Output the (x, y) coordinate of the center of the cell containing the given text.  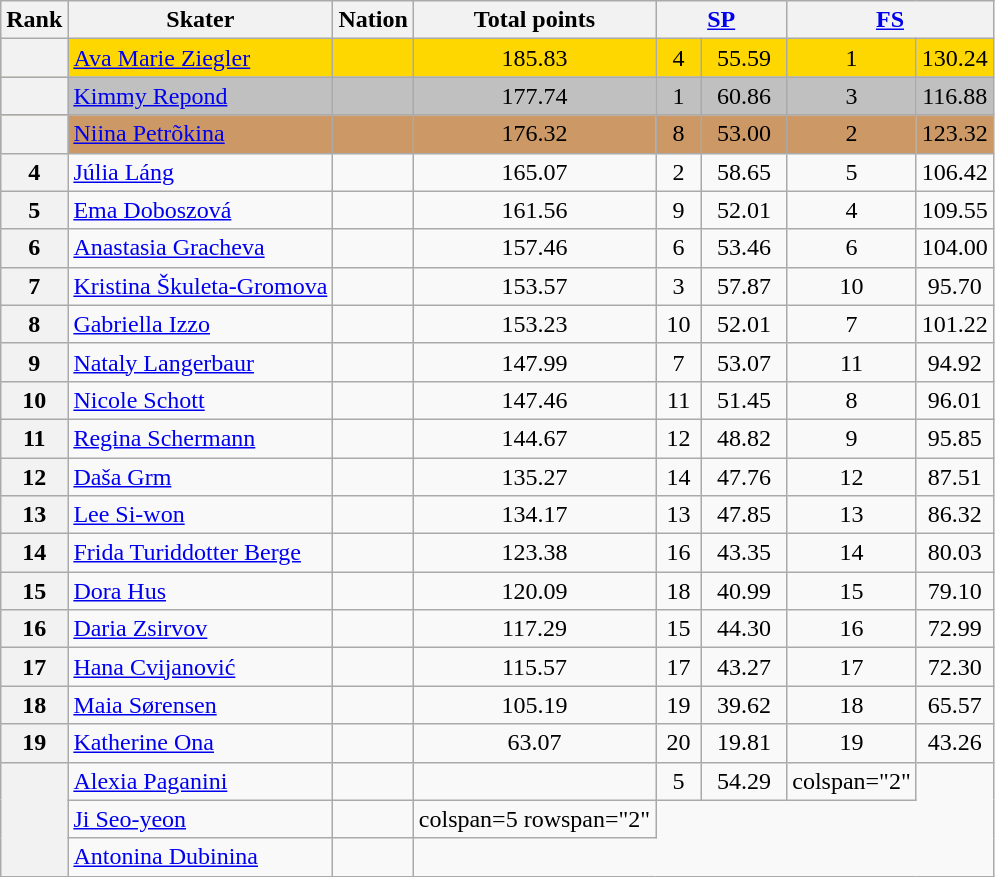
177.74 (534, 96)
48.82 (744, 438)
95.85 (954, 438)
Antonina Dubinina (200, 857)
147.46 (534, 400)
Dora Hus (200, 591)
144.67 (534, 438)
47.76 (744, 477)
94.92 (954, 362)
157.46 (534, 248)
57.87 (744, 286)
43.27 (744, 667)
Regina Schermann (200, 438)
60.86 (744, 96)
19.81 (744, 743)
Daša Grm (200, 477)
Frida Turiddotter Berge (200, 553)
116.88 (954, 96)
185.83 (534, 58)
39.62 (744, 705)
147.99 (534, 362)
123.32 (954, 134)
Ava Marie Ziegler (200, 58)
FS (890, 20)
Nation (373, 20)
63.07 (534, 743)
120.09 (534, 591)
117.29 (534, 629)
Rank (34, 20)
Ema Doboszová (200, 210)
47.85 (744, 515)
53.00 (744, 134)
95.70 (954, 286)
44.30 (744, 629)
Alexia Paganini (200, 781)
58.65 (744, 172)
Ji Seo-yeon (200, 819)
colspan="2" (852, 781)
53.07 (744, 362)
Lee Si-won (200, 515)
43.35 (744, 553)
54.29 (744, 781)
72.99 (954, 629)
130.24 (954, 58)
176.32 (534, 134)
Total points (534, 20)
colspan=5 rowspan="2" (534, 819)
Maia Sørensen (200, 705)
Skater (200, 20)
40.99 (744, 591)
123.38 (534, 553)
72.30 (954, 667)
Daria Zsirvov (200, 629)
53.46 (744, 248)
80.03 (954, 553)
Nicole Schott (200, 400)
SP (722, 20)
135.27 (534, 477)
153.57 (534, 286)
86.32 (954, 515)
51.45 (744, 400)
20 (679, 743)
161.56 (534, 210)
Nataly Langerbaur (200, 362)
55.59 (744, 58)
96.01 (954, 400)
79.10 (954, 591)
115.57 (534, 667)
Kristina Škuleta-Gromova (200, 286)
43.26 (954, 743)
134.17 (534, 515)
109.55 (954, 210)
65.57 (954, 705)
Gabriella Izzo (200, 324)
Katherine Ona (200, 743)
Anastasia Gracheva (200, 248)
Niina Petrõkina (200, 134)
106.42 (954, 172)
104.00 (954, 248)
165.07 (534, 172)
87.51 (954, 477)
Kimmy Repond (200, 96)
101.22 (954, 324)
105.19 (534, 705)
Hana Cvijanović (200, 667)
153.23 (534, 324)
Júlia Láng (200, 172)
